From the cell containing the given text, extract its center point as (X, Y) coordinate. 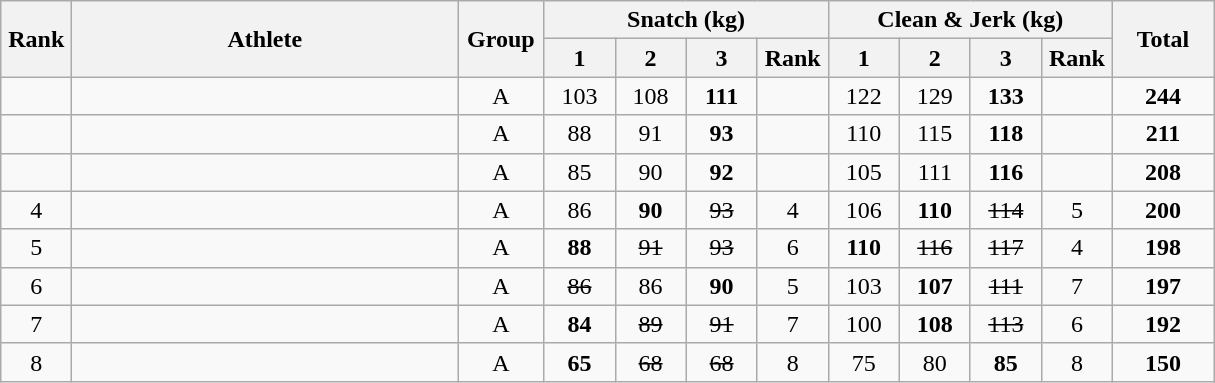
Group (501, 39)
115 (934, 134)
129 (934, 96)
197 (1162, 286)
106 (864, 210)
117 (1006, 248)
113 (1006, 324)
211 (1162, 134)
107 (934, 286)
100 (864, 324)
198 (1162, 248)
192 (1162, 324)
118 (1006, 134)
89 (650, 324)
Snatch (kg) (686, 20)
92 (722, 172)
Athlete (265, 39)
65 (580, 362)
200 (1162, 210)
208 (1162, 172)
Total (1162, 39)
84 (580, 324)
114 (1006, 210)
150 (1162, 362)
80 (934, 362)
105 (864, 172)
75 (864, 362)
122 (864, 96)
244 (1162, 96)
Clean & Jerk (kg) (970, 20)
133 (1006, 96)
